From the cell containing the given text, extract its center point as (x, y) coordinate. 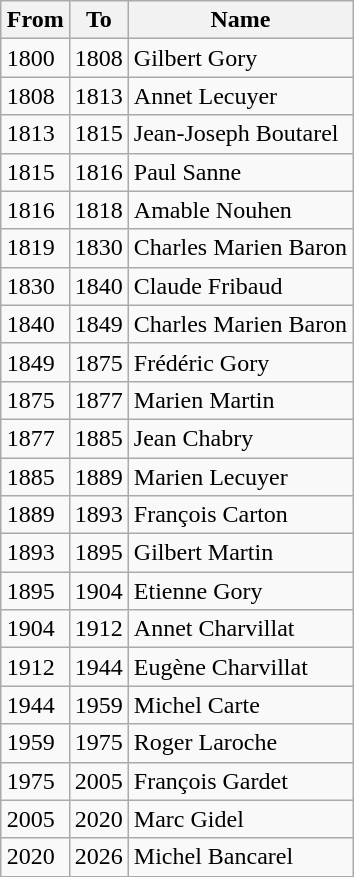
1819 (35, 248)
Gilbert Gory (240, 58)
Etienne Gory (240, 591)
François Carton (240, 515)
Marien Martin (240, 400)
Name (240, 20)
Roger Laroche (240, 743)
To (98, 20)
1818 (98, 210)
Frédéric Gory (240, 362)
Marc Gidel (240, 819)
From (35, 20)
2026 (98, 857)
Jean-Joseph Boutarel (240, 134)
Michel Bancarel (240, 857)
Marien Lecuyer (240, 477)
Michel Carte (240, 705)
Jean Chabry (240, 438)
Claude Fribaud (240, 286)
1800 (35, 58)
François Gardet (240, 781)
Eugène Charvillat (240, 667)
Gilbert Martin (240, 553)
Paul Sanne (240, 172)
Annet Charvillat (240, 629)
Amable Nouhen (240, 210)
Annet Lecuyer (240, 96)
